Search for the cell housing the specified text and yield its [x, y] center coordinate. 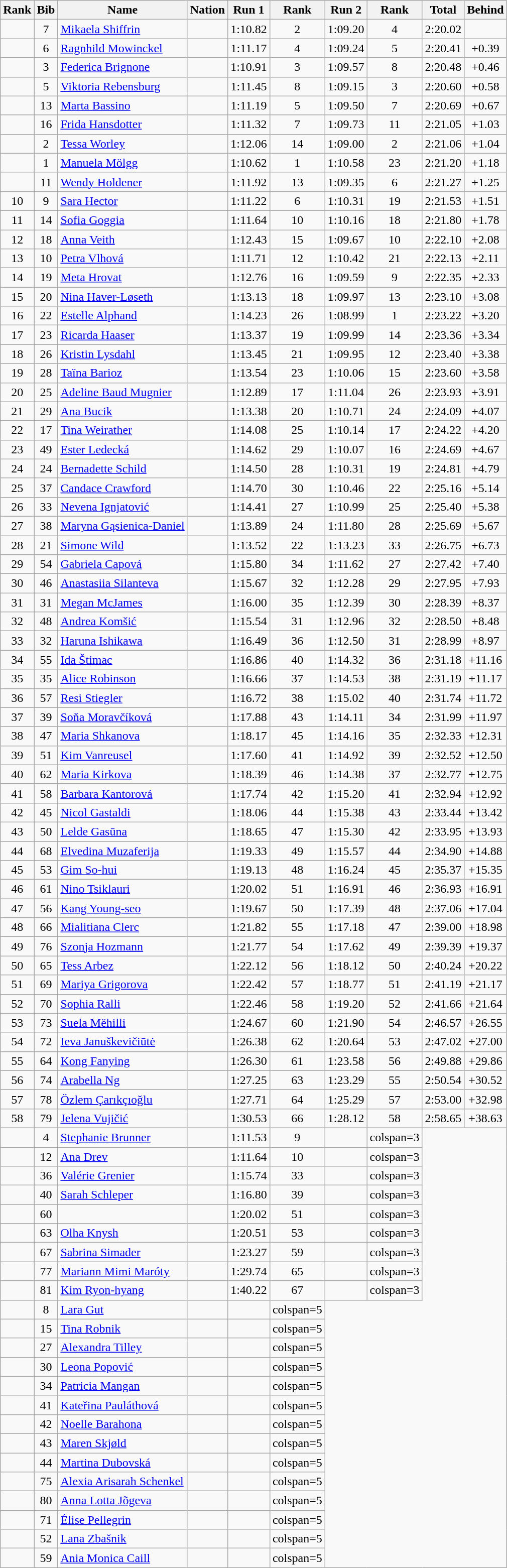
1:09.24 [346, 48]
Barbara Kantorová [122, 793]
1:11.71 [249, 259]
1:12.96 [346, 622]
Gim So-hui [122, 870]
2:32.52 [443, 755]
1:09.59 [346, 278]
1:15.02 [346, 698]
Lana Zbašnik [122, 1539]
1:13.52 [249, 545]
2:49.88 [443, 1061]
1:19.13 [249, 870]
+26.55 [485, 1023]
1:14.16 [346, 736]
80 [46, 1501]
+5.67 [485, 526]
69 [46, 985]
Behind [485, 10]
68 [46, 851]
Tess Arbez [122, 966]
1:16.24 [346, 870]
1:15.80 [249, 564]
1:09.67 [346, 239]
+4.67 [485, 449]
Kim Ryon-hyang [122, 1290]
1:11.92 [249, 182]
+17.04 [485, 908]
1:20.51 [249, 1233]
2:41.19 [443, 985]
Meta Hrovat [122, 278]
1:10.58 [346, 163]
2:23.93 [443, 392]
2:28.99 [443, 641]
+3.91 [485, 392]
Estelle Alphand [122, 316]
2:21.27 [443, 182]
Kristin Lysdahl [122, 354]
2:47.02 [443, 1042]
1:40.22 [249, 1290]
+0.46 [485, 67]
1:19.20 [346, 1004]
1:10.16 [346, 220]
2:23.36 [443, 335]
1:09.20 [346, 29]
Elvedina Muzaferija [122, 851]
+8.97 [485, 641]
Lara Gut [122, 1309]
2:27.95 [443, 583]
73 [46, 1023]
2:31.19 [443, 679]
1:22.12 [249, 966]
+3.58 [485, 373]
1:13.38 [249, 411]
Maria Shkanova [122, 736]
+8.48 [485, 622]
Noelle Barahona [122, 1424]
1:11.62 [346, 564]
1:12.50 [346, 641]
Ida Štimac [122, 660]
+21.17 [485, 985]
1:11.80 [346, 526]
Leona Popović [122, 1367]
1:15.38 [346, 812]
1:27.25 [249, 1080]
1:18.06 [249, 812]
Total [443, 10]
Lelde Gasūna [122, 831]
1:12.43 [249, 239]
1:09.15 [346, 86]
Maria Kirkova [122, 774]
1:28.12 [346, 1118]
2:25.40 [443, 507]
1:11.04 [346, 392]
Candace Crawford [122, 488]
2:22.13 [443, 259]
Kim Vanreusel [122, 755]
1:29.74 [249, 1271]
1:16.66 [249, 679]
+5.14 [485, 488]
Alexia Arisarah Schenkel [122, 1482]
2:40.24 [443, 966]
Taïna Barioz [122, 373]
Bernadette Schild [122, 468]
+19.37 [485, 946]
1:08.99 [346, 316]
Frida Hansdotter [122, 125]
2:32.94 [443, 793]
+6.73 [485, 545]
Valérie Grenier [122, 1176]
2:41.66 [443, 1004]
+1.25 [485, 182]
1:09.50 [346, 105]
Özlem Çarıkçıoğlu [122, 1099]
+2.33 [485, 278]
2:21.05 [443, 125]
Nevena Ignjatović [122, 507]
1:21.90 [346, 1023]
Kang Young-seo [122, 908]
Martina Dubovská [122, 1463]
1:21.77 [249, 946]
1:15.57 [346, 851]
+21.64 [485, 1004]
1:18.12 [346, 966]
1:11.19 [249, 105]
+4.79 [485, 468]
+0.39 [485, 48]
2:21.80 [443, 220]
Manuela Mölgg [122, 163]
+32.98 [485, 1099]
2:22.10 [443, 239]
2:35.37 [443, 870]
Anna Lotta Jõgeva [122, 1501]
+5.38 [485, 507]
2:58.65 [443, 1118]
77 [46, 1271]
1:14.11 [346, 717]
+27.00 [485, 1042]
2:28.39 [443, 602]
+3.20 [485, 316]
2:31.18 [443, 660]
1:25.29 [346, 1099]
Tina Weirather [122, 430]
1:11.53 [249, 1137]
2:31.99 [443, 717]
Anastasiia Silanteva [122, 583]
+29.86 [485, 1061]
Nation [207, 10]
Name [122, 10]
Adeline Baud Mugnier [122, 392]
Sofia Goggia [122, 220]
+1.18 [485, 163]
1:26.38 [249, 1042]
76 [46, 946]
75 [46, 1482]
1:12.06 [249, 144]
+3.08 [485, 297]
1:13.23 [346, 545]
1:14.70 [249, 488]
Mikaela Shiffrin [122, 29]
1:12.39 [346, 602]
2:25.69 [443, 526]
Sarah Schleper [122, 1195]
1:15.20 [346, 793]
Viktoria Rebensburg [122, 86]
1:10.82 [249, 29]
1:13.54 [249, 373]
1:17.60 [249, 755]
1:15.54 [249, 622]
2:25.16 [443, 488]
1:11.32 [249, 125]
1:16.00 [249, 602]
Suela Mëhilli [122, 1023]
1:16.72 [249, 698]
1:14.62 [249, 449]
1:14.41 [249, 507]
1:18.39 [249, 774]
1:14.50 [249, 468]
2:32.33 [443, 736]
1:19.67 [249, 908]
Alice Robinson [122, 679]
1:14.08 [249, 430]
Kateřina Pauláthová [122, 1405]
2:20.02 [443, 29]
+14.88 [485, 851]
+3.38 [485, 354]
2:23.10 [443, 297]
1:11.22 [249, 201]
Ester Ledecká [122, 449]
+1.03 [485, 125]
1:19.33 [249, 851]
1:11.45 [249, 86]
Maryna Gąsienica-Daniel [122, 526]
79 [46, 1118]
72 [46, 1042]
Ragnhild Mowinckel [122, 48]
Nino Tsiklauri [122, 889]
Mariya Grigorova [122, 985]
70 [46, 1004]
1:27.71 [249, 1099]
2:28.50 [443, 622]
+2.08 [485, 239]
Anna Veith [122, 239]
2:27.42 [443, 564]
Wendy Holdener [122, 182]
Bib [46, 10]
1:17.62 [346, 946]
2:24.81 [443, 468]
+12.31 [485, 736]
1:14.53 [346, 679]
2:20.48 [443, 67]
Mialitiana Clerc [122, 927]
Szonja Hozmann [122, 946]
Nicol Gastaldi [122, 812]
+12.75 [485, 774]
+1.78 [485, 220]
+13.93 [485, 831]
+7.93 [485, 583]
1:09.00 [346, 144]
Ania Monica Caill [122, 1558]
Sabrina Simader [122, 1252]
+13.42 [485, 812]
1:23.27 [249, 1252]
+1.51 [485, 201]
+20.22 [485, 966]
Run 2 [346, 10]
+12.92 [485, 793]
+11.17 [485, 679]
1:10.62 [249, 163]
2:36.93 [443, 889]
Ana Drev [122, 1156]
1:10.07 [346, 449]
Haruna Ishikawa [122, 641]
Marta Bassino [122, 105]
+16.91 [485, 889]
1:09.57 [346, 67]
2:23.60 [443, 373]
1:11.17 [249, 48]
71 [46, 1520]
2:24.69 [443, 449]
1:20.64 [346, 1042]
+30.52 [485, 1080]
+38.63 [485, 1118]
1:14.32 [346, 660]
1:09.35 [346, 182]
1:10.14 [346, 430]
1:13.45 [249, 354]
2:20.69 [443, 105]
+1.04 [485, 144]
2:23.22 [443, 316]
1:18.65 [249, 831]
2:24.22 [443, 430]
1:15.67 [249, 583]
+11.16 [485, 660]
1:15.30 [346, 831]
1:23.58 [346, 1061]
Alexandra Tilley [122, 1348]
1:17.18 [346, 927]
1:10.46 [346, 488]
1:16.49 [249, 641]
2:46.57 [443, 1023]
Olha Knysh [122, 1233]
Nina Haver-Løseth [122, 297]
Sophia Ralli [122, 1004]
1:18.17 [249, 736]
+15.35 [485, 870]
Simone Wild [122, 545]
Jelena Vujičić [122, 1118]
Arabella Ng [122, 1080]
2:26.75 [443, 545]
+4.20 [485, 430]
2:33.95 [443, 831]
Stephanie Brunner [122, 1137]
1:21.82 [249, 927]
1:16.80 [249, 1195]
Megan McJames [122, 602]
1:13.37 [249, 335]
2:22.35 [443, 278]
1:12.76 [249, 278]
2:34.90 [443, 851]
Ricarda Haaser [122, 335]
78 [46, 1099]
2:21.20 [443, 163]
2:24.09 [443, 411]
1:14.92 [346, 755]
2:37.06 [443, 908]
1:18.77 [346, 985]
1:10.71 [346, 411]
Sara Hector [122, 201]
1:26.30 [249, 1061]
Gabriela Capová [122, 564]
+7.40 [485, 564]
Soňa Moravčíková [122, 717]
Resi Stiegler [122, 698]
74 [46, 1080]
1:12.28 [346, 583]
Ana Bucik [122, 411]
2:20.60 [443, 86]
2:50.54 [443, 1080]
2:39.00 [443, 927]
1:14.23 [249, 316]
1:15.74 [249, 1176]
Andrea Komšić [122, 622]
+11.97 [485, 717]
Tina Robnik [122, 1329]
+2.11 [485, 259]
+3.34 [485, 335]
+4.07 [485, 411]
1:09.99 [346, 335]
1:09.97 [346, 297]
1:17.39 [346, 908]
1:10.99 [346, 507]
2:33.44 [443, 812]
1:10.91 [249, 67]
1:23.29 [346, 1080]
2:21.06 [443, 144]
2:39.39 [443, 946]
1:09.73 [346, 125]
Kong Fanying [122, 1061]
81 [46, 1290]
1:09.95 [346, 354]
Federica Brignone [122, 67]
Patricia Mangan [122, 1386]
Ieva Januškevičiūtė [122, 1042]
Mariann Mimi Maróty [122, 1271]
+0.67 [485, 105]
1:12.89 [249, 392]
1:22.42 [249, 985]
2:20.41 [443, 48]
2:31.74 [443, 698]
Petra Vlhová [122, 259]
1:16.91 [346, 889]
+18.98 [485, 927]
1:13.13 [249, 297]
Tessa Worley [122, 144]
+8.37 [485, 602]
+11.72 [485, 698]
Élise Pellegrin [122, 1520]
1:10.42 [346, 259]
Run 1 [249, 10]
1:24.67 [249, 1023]
+0.58 [485, 86]
2:53.00 [443, 1099]
1:30.53 [249, 1118]
1:17.88 [249, 717]
2:32.77 [443, 774]
2:21.53 [443, 201]
1:22.46 [249, 1004]
1:10.06 [346, 373]
1:17.74 [249, 793]
1:13.89 [249, 526]
1:16.86 [249, 660]
1:14.38 [346, 774]
2:23.40 [443, 354]
+12.50 [485, 755]
Maren Skjøld [122, 1443]
